Locate the cell with the specified text and output its (X, Y) center coordinate. 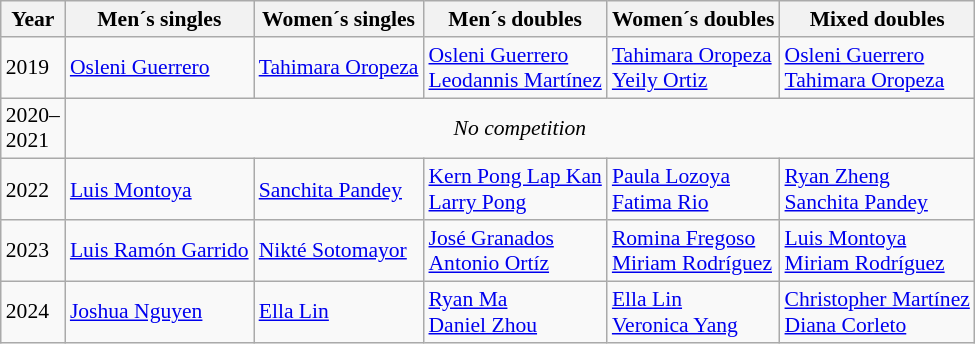
Osleni Guerrero (160, 68)
2023 (33, 250)
Year (33, 19)
Ella Lin (339, 312)
2022 (33, 190)
Sanchita Pandey (339, 190)
Paula Lozoya Fatima Rio (694, 190)
Osleni Guerrero Leodannis Martínez (514, 68)
Joshua Nguyen (160, 312)
Luis Ramón Garrido (160, 250)
2020–2021 (33, 128)
Luis Montoya Miriam Rodríguez (878, 250)
Ryan Zheng Sanchita Pandey (878, 190)
Men´s singles (160, 19)
Ryan Ma Daniel Zhou (514, 312)
Men´s doubles (514, 19)
Romina Fregoso Miriam Rodríguez (694, 250)
2019 (33, 68)
Nikté Sotomayor (339, 250)
Luis Montoya (160, 190)
No competition (520, 128)
Women´s singles (339, 19)
Osleni Guerrero Tahimara Oropeza (878, 68)
Tahimara Oropeza (339, 68)
Tahimara Oropeza Yeily Ortiz (694, 68)
Women´s doubles (694, 19)
Mixed doubles (878, 19)
José Granados Antonio Ortíz (514, 250)
Christopher Martínez Diana Corleto (878, 312)
Kern Pong Lap Kan Larry Pong (514, 190)
2024 (33, 312)
Ella Lin Veronica Yang (694, 312)
